Provide the (X, Y) coordinate of the cell's center where the given text is located.  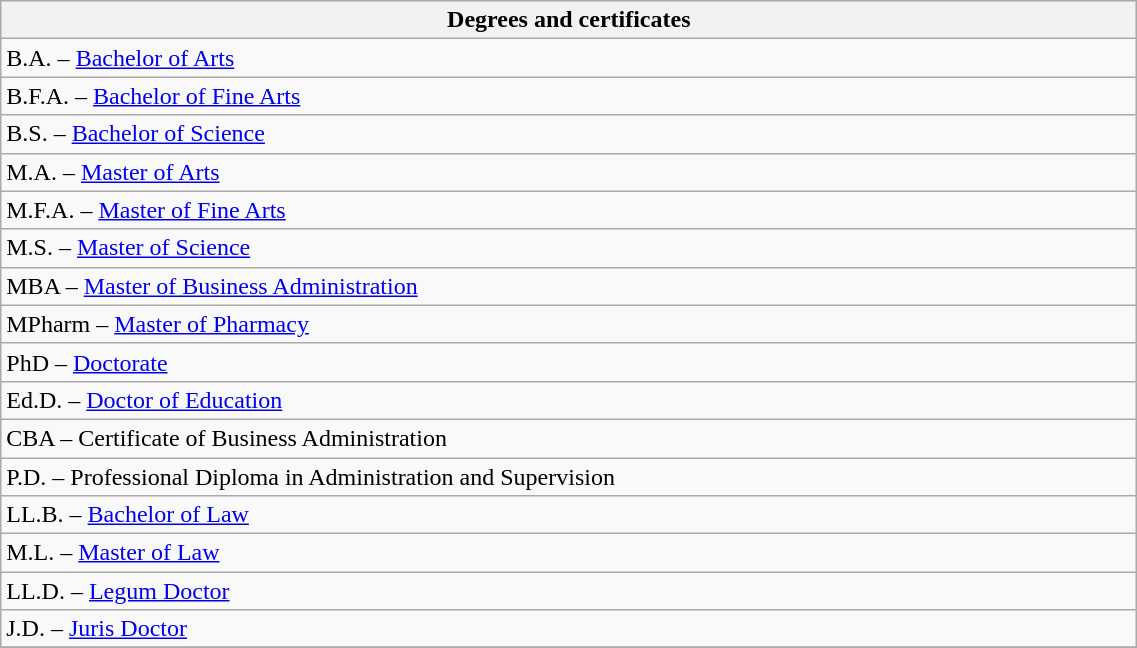
B.S. – Bachelor of Science (569, 134)
PhD – Doctorate (569, 362)
B.A. – Bachelor of Arts (569, 58)
B.F.A. – Bachelor of Fine Arts (569, 96)
Degrees and certificates (569, 20)
LL.D. – Legum Doctor (569, 591)
M.F.A. – Master of Fine Arts (569, 210)
MBA – Master of Business Administration (569, 286)
P.D. – Professional Diploma in Administration and Supervision (569, 477)
M.A. – Master of Arts (569, 172)
M.L. – Master of Law (569, 553)
LL.B. – Bachelor of Law (569, 515)
CBA – Certificate of Business Administration (569, 438)
M.S. – Master of Science (569, 248)
Ed.D. – Doctor of Education (569, 400)
J.D. – Juris Doctor (569, 629)
MPharm – Master of Pharmacy (569, 324)
